Extract the [x, y] coordinate from the center of the cell holding the provided text.  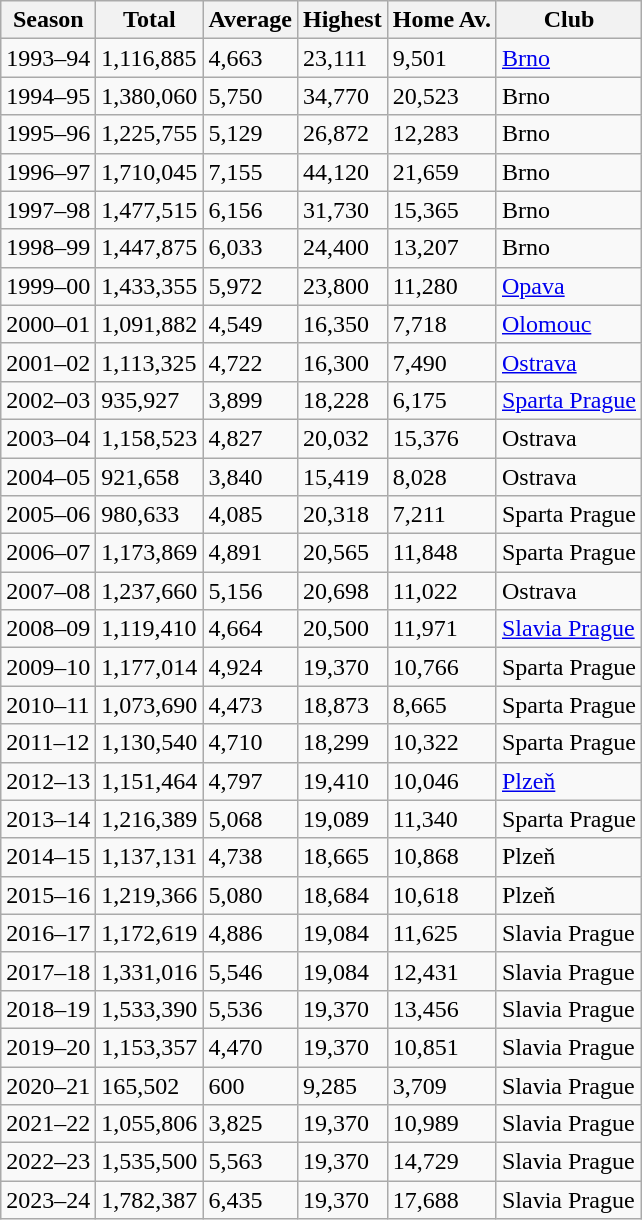
4,549 [250, 324]
11,280 [442, 286]
21,659 [442, 172]
1,380,060 [150, 96]
5,563 [250, 1162]
7,718 [442, 324]
8,665 [442, 705]
2005–06 [48, 515]
1995–96 [48, 134]
10,851 [442, 1047]
9,501 [442, 58]
5,129 [250, 134]
1,331,016 [150, 971]
10,618 [442, 895]
1993–94 [48, 58]
10,766 [442, 667]
7,155 [250, 172]
2009–10 [48, 667]
Home Av. [442, 20]
18,299 [342, 743]
4,827 [250, 438]
2019–20 [48, 1047]
2022–23 [48, 1162]
2000–01 [48, 324]
1,151,464 [150, 781]
Olomouc [568, 324]
6,435 [250, 1200]
2023–24 [48, 1200]
2021–22 [48, 1124]
3,709 [442, 1085]
23,111 [342, 58]
1,130,540 [150, 743]
11,625 [442, 933]
1994–95 [48, 96]
4,886 [250, 933]
2003–04 [48, 438]
13,456 [442, 1009]
1,137,131 [150, 857]
17,688 [442, 1200]
2002–03 [48, 400]
12,431 [442, 971]
15,365 [442, 210]
1,113,325 [150, 362]
15,419 [342, 477]
2006–07 [48, 553]
6,156 [250, 210]
2010–11 [48, 705]
2004–05 [48, 477]
2015–16 [48, 895]
600 [250, 1085]
16,300 [342, 362]
13,207 [442, 248]
1996–97 [48, 172]
44,120 [342, 172]
5,972 [250, 286]
20,565 [342, 553]
20,318 [342, 515]
4,663 [250, 58]
11,848 [442, 553]
10,989 [442, 1124]
1,533,390 [150, 1009]
5,156 [250, 591]
4,664 [250, 629]
1,172,619 [150, 933]
5,536 [250, 1009]
18,873 [342, 705]
1,216,389 [150, 819]
1,447,875 [150, 248]
23,800 [342, 286]
2020–21 [48, 1085]
980,633 [150, 515]
4,710 [250, 743]
2011–12 [48, 743]
4,470 [250, 1047]
8,028 [442, 477]
26,872 [342, 134]
4,797 [250, 781]
3,825 [250, 1124]
11,340 [442, 819]
1,225,755 [150, 134]
4,738 [250, 857]
1,055,806 [150, 1124]
1,782,387 [150, 1200]
1998–99 [48, 248]
20,523 [442, 96]
1,177,014 [150, 667]
34,770 [342, 96]
10,322 [442, 743]
1,073,690 [150, 705]
4,085 [250, 515]
1,153,357 [150, 1047]
5,068 [250, 819]
18,684 [342, 895]
2008–09 [48, 629]
7,211 [442, 515]
31,730 [342, 210]
6,175 [442, 400]
3,899 [250, 400]
1999–00 [48, 286]
Highest [342, 20]
1997–98 [48, 210]
2012–13 [48, 781]
Total [150, 20]
935,927 [150, 400]
3,840 [250, 477]
2018–19 [48, 1009]
2017–18 [48, 971]
2007–08 [48, 591]
5,080 [250, 895]
1,116,885 [150, 58]
5,750 [250, 96]
4,891 [250, 553]
1,158,523 [150, 438]
1,477,515 [150, 210]
4,924 [250, 667]
4,473 [250, 705]
20,032 [342, 438]
921,658 [150, 477]
10,046 [442, 781]
19,089 [342, 819]
1,237,660 [150, 591]
1,433,355 [150, 286]
Average [250, 20]
1,091,882 [150, 324]
Season [48, 20]
4,722 [250, 362]
11,022 [442, 591]
1,535,500 [150, 1162]
Opava [568, 286]
14,729 [442, 1162]
1,173,869 [150, 553]
24,400 [342, 248]
15,376 [442, 438]
18,228 [342, 400]
20,698 [342, 591]
1,119,410 [150, 629]
6,033 [250, 248]
20,500 [342, 629]
12,283 [442, 134]
5,546 [250, 971]
16,350 [342, 324]
2016–17 [48, 933]
Club [568, 20]
2001–02 [48, 362]
2013–14 [48, 819]
18,665 [342, 857]
1,219,366 [150, 895]
9,285 [342, 1085]
7,490 [442, 362]
165,502 [150, 1085]
19,410 [342, 781]
2014–15 [48, 857]
1,710,045 [150, 172]
11,971 [442, 629]
10,868 [442, 857]
